Locate the cell with the specified text and output its (X, Y) center coordinate. 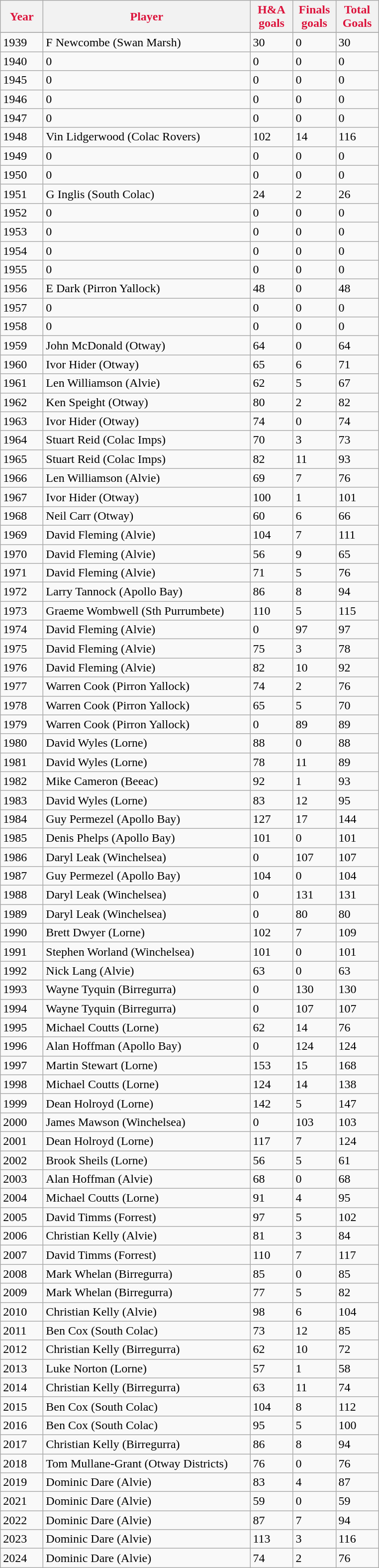
Player (147, 17)
Denis Phelps (Apollo Bay) (147, 838)
15 (314, 1065)
1960 (22, 364)
98 (272, 1312)
1988 (22, 895)
1983 (22, 800)
Neil Carr (Otway) (147, 516)
1958 (22, 327)
77 (272, 1293)
1985 (22, 838)
1972 (22, 592)
112 (357, 1406)
Total Goals (357, 17)
1992 (22, 971)
1952 (22, 213)
84 (357, 1236)
1965 (22, 459)
24 (272, 194)
1949 (22, 156)
1978 (22, 705)
1962 (22, 402)
Alan Hoffman (Alvie) (147, 1179)
168 (357, 1065)
1947 (22, 118)
1955 (22, 270)
69 (272, 478)
2006 (22, 1236)
1995 (22, 1027)
2019 (22, 1482)
2003 (22, 1179)
1993 (22, 990)
1961 (22, 383)
1967 (22, 497)
E Dark (Pirron Yallock) (147, 289)
2023 (22, 1539)
2005 (22, 1217)
1979 (22, 724)
F Newcombe (Swan Marsh) (147, 42)
109 (357, 933)
Tom Mullane-Grant (Otway Districts) (147, 1463)
1966 (22, 478)
1950 (22, 175)
Brook Sheils (Lorne) (147, 1160)
58 (357, 1368)
1954 (22, 250)
Alan Hoffman (Apollo Bay) (147, 1046)
1957 (22, 308)
2004 (22, 1198)
127 (272, 819)
115 (357, 611)
1998 (22, 1084)
142 (272, 1103)
John McDonald (Otway) (147, 345)
Martin Stewart (Lorne) (147, 1065)
1996 (22, 1046)
17 (314, 819)
2009 (22, 1293)
Vin Lidgerwood (Colac Rovers) (147, 137)
1940 (22, 61)
Graeme Wombwell (Sth Purrumbete) (147, 611)
1975 (22, 649)
66 (357, 516)
1963 (22, 421)
113 (272, 1539)
2011 (22, 1331)
111 (357, 535)
72 (357, 1349)
1946 (22, 99)
1956 (22, 289)
1945 (22, 80)
60 (272, 516)
144 (357, 819)
2016 (22, 1425)
26 (357, 194)
Nick Lang (Alvie) (147, 971)
147 (357, 1103)
1969 (22, 535)
1973 (22, 611)
81 (272, 1236)
Stephen Worland (Winchelsea) (147, 952)
1984 (22, 819)
2002 (22, 1160)
61 (357, 1160)
2001 (22, 1141)
2017 (22, 1444)
2015 (22, 1406)
1970 (22, 554)
2024 (22, 1558)
Finals goals (314, 17)
1999 (22, 1103)
2022 (22, 1520)
1980 (22, 743)
1986 (22, 857)
G Inglis (South Colac) (147, 194)
2021 (22, 1501)
75 (272, 649)
2010 (22, 1312)
Ken Speight (Otway) (147, 402)
1968 (22, 516)
1977 (22, 686)
Mike Cameron (Beeac) (147, 781)
James Mawson (Winchelsea) (147, 1122)
57 (272, 1368)
Larry Tannock (Apollo Bay) (147, 592)
2008 (22, 1274)
2007 (22, 1255)
2000 (22, 1122)
H&A goals (272, 17)
1989 (22, 914)
67 (357, 383)
1964 (22, 440)
2014 (22, 1387)
1939 (22, 42)
1990 (22, 933)
1987 (22, 876)
1971 (22, 573)
2012 (22, 1349)
Brett Dwyer (Lorne) (147, 933)
138 (357, 1084)
1991 (22, 952)
91 (272, 1198)
2018 (22, 1463)
1974 (22, 630)
1951 (22, 194)
1948 (22, 137)
Year (22, 17)
2013 (22, 1368)
Luke Norton (Lorne) (147, 1368)
1953 (22, 231)
1982 (22, 781)
1976 (22, 668)
153 (272, 1065)
1959 (22, 345)
9 (314, 554)
1997 (22, 1065)
1994 (22, 1008)
1981 (22, 762)
